Locate the cell with the specified text and output its [x, y] center coordinate. 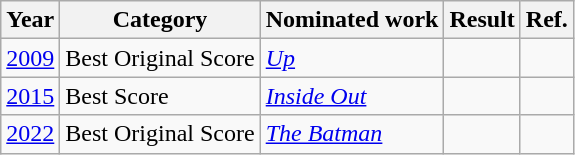
Category [160, 20]
2022 [30, 134]
Ref. [546, 20]
Result [482, 20]
The Batman [352, 134]
Inside Out [352, 96]
2009 [30, 58]
Up [352, 58]
Year [30, 20]
Nominated work [352, 20]
Best Score [160, 96]
2015 [30, 96]
